Return the (x, y) coordinate for the center point of the cell that contains the specified text.  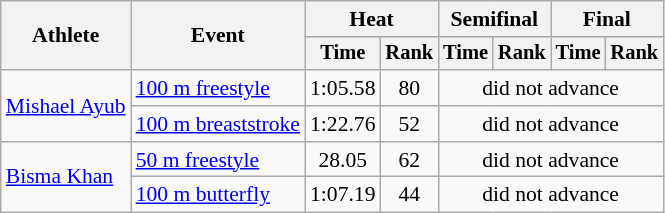
Final (607, 19)
Heat (372, 19)
100 m breaststroke (218, 124)
100 m freestyle (218, 88)
Athlete (66, 36)
Bisma Khan (66, 178)
28.05 (342, 160)
1:22.76 (342, 124)
1:05.58 (342, 88)
80 (410, 88)
62 (410, 160)
52 (410, 124)
50 m freestyle (218, 160)
Event (218, 36)
Mishael Ayub (66, 106)
Semifinal (494, 19)
1:07.19 (342, 195)
100 m butterfly (218, 195)
44 (410, 195)
